Locate the cell with the specified text and output its [X, Y] center coordinate. 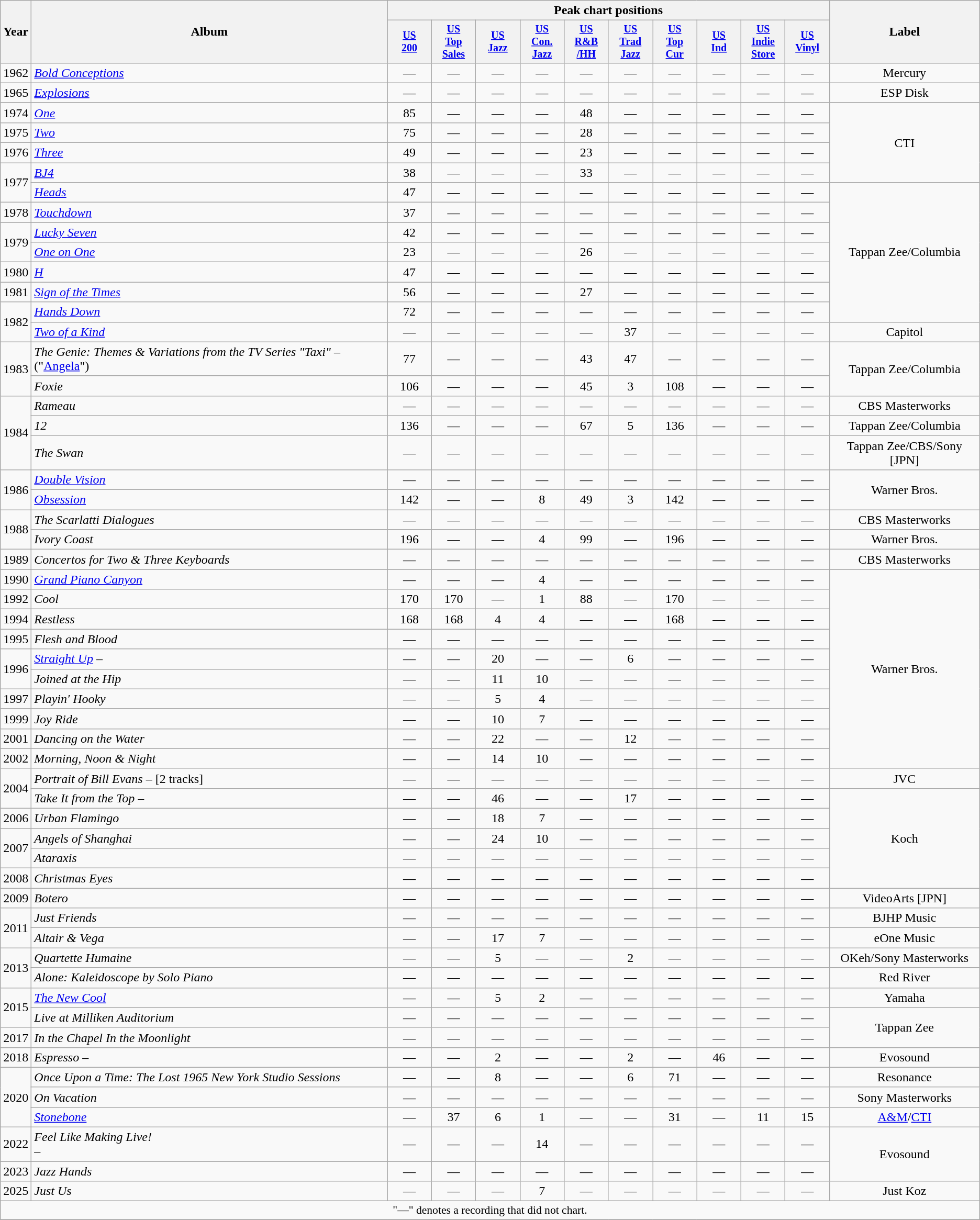
33 [586, 173]
2022 [16, 1144]
75 [409, 132]
"—" denotes a recording that did not chart. [490, 1211]
20 [498, 659]
Concertos for Two & Three Keyboards [209, 559]
77 [409, 359]
2006 [16, 819]
2015 [16, 1008]
Just Friends [209, 918]
1979 [16, 242]
15 [807, 1117]
CTI [905, 142]
67 [586, 426]
1965 [16, 93]
1990 [16, 579]
USTopSales [453, 42]
2023 [16, 1171]
Koch [905, 838]
USCon.Jazz [542, 42]
Touchdown [209, 212]
1975 [16, 132]
Morning, Noon & Night [209, 758]
Tappan Zee/CBS/Sony [JPN] [905, 452]
ESP Disk [905, 93]
71 [675, 1077]
2001 [16, 738]
Angels of Shanghai [209, 838]
Sony Masterworks [905, 1097]
Hands Down [209, 312]
JVC [905, 778]
2025 [16, 1191]
Christmas Eyes [209, 878]
Botero [209, 898]
1962 [16, 73]
85 [409, 113]
1994 [16, 619]
1988 [16, 530]
Dancing on the Water [209, 738]
Urban Flamingo [209, 819]
1995 [16, 639]
Take It from the Top – [209, 798]
2013 [16, 968]
A&M/CTI [905, 1117]
Joined at the Hip [209, 679]
Capitol [905, 332]
Espresso – [209, 1057]
1992 [16, 599]
1999 [16, 719]
The Scarlatti Dialogues [209, 520]
26 [586, 252]
Restless [209, 619]
Yamaha [905, 998]
The Swan [209, 452]
Altair & Vega [209, 938]
In the Chapel In the Moonlight [209, 1037]
On Vacation [209, 1097]
USJazz [498, 42]
1997 [16, 699]
Cool [209, 599]
VideoArts [JPN] [905, 898]
2011 [16, 928]
H [209, 272]
The New Cool [209, 998]
The Genie: Themes & Variations from the TV Series "Taxi" – ("Angela") [209, 359]
1996 [16, 669]
56 [409, 292]
2020 [16, 1097]
1984 [16, 432]
Ataraxis [209, 858]
Just Koz [905, 1191]
72 [409, 312]
Red River [905, 978]
1986 [16, 489]
Quartette Humaine [209, 958]
2004 [16, 788]
27 [586, 292]
BJ4 [209, 173]
Three [209, 153]
Straight Up – [209, 659]
1981 [16, 292]
USVinyl [807, 42]
US200 [409, 42]
45 [586, 386]
99 [586, 540]
1983 [16, 368]
USTradJazz [630, 42]
Foxie [209, 386]
18 [498, 819]
Mercury [905, 73]
Sign of the Times [209, 292]
Year [16, 32]
Flesh and Blood [209, 639]
Feel Like Making Live! – [209, 1144]
Bold Conceptions [209, 73]
Double Vision [209, 479]
2007 [16, 848]
USTopCur [675, 42]
One [209, 113]
Tappan Zee [905, 1027]
Jazz Hands [209, 1171]
Joy Ride [209, 719]
24 [498, 838]
1982 [16, 322]
42 [409, 232]
2018 [16, 1057]
Album [209, 32]
Heads [209, 193]
2017 [16, 1037]
43 [586, 359]
22 [498, 738]
Obsession [209, 500]
2002 [16, 758]
Just Us [209, 1191]
108 [675, 386]
OKeh/Sony Masterworks [905, 958]
28 [586, 132]
Two of a Kind [209, 332]
88 [586, 599]
Peak chart positions [608, 10]
1989 [16, 559]
1974 [16, 113]
Stonebone [209, 1117]
Once Upon a Time: The Lost 1965 New York Studio Sessions [209, 1077]
Alone: Kaleidoscope by Solo Piano [209, 978]
2008 [16, 878]
Grand Piano Canyon [209, 579]
1976 [16, 153]
One on One [209, 252]
USInd [719, 42]
Live at Milliken Auditorium [209, 1017]
Playin' Hooky [209, 699]
48 [586, 113]
31 [675, 1117]
Two [209, 132]
Ivory Coast [209, 540]
Lucky Seven [209, 232]
eOne Music [905, 938]
1978 [16, 212]
Label [905, 32]
BJHP Music [905, 918]
Resonance [905, 1077]
38 [409, 173]
Portrait of Bill Evans – [2 tracks] [209, 778]
Rameau [209, 406]
USIndieStore [763, 42]
106 [409, 386]
USR&B/HH [586, 42]
1977 [16, 183]
Explosions [209, 93]
2009 [16, 898]
1980 [16, 272]
